Provide the [X, Y] coordinate of the cell's center where the given text is located.  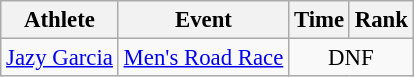
Athlete [60, 20]
Time [320, 20]
Rank [381, 20]
Jazy Garcia [60, 58]
Men's Road Race [203, 58]
Event [203, 20]
DNF [352, 58]
